From the cell containing the given text, extract its center point as [x, y] coordinate. 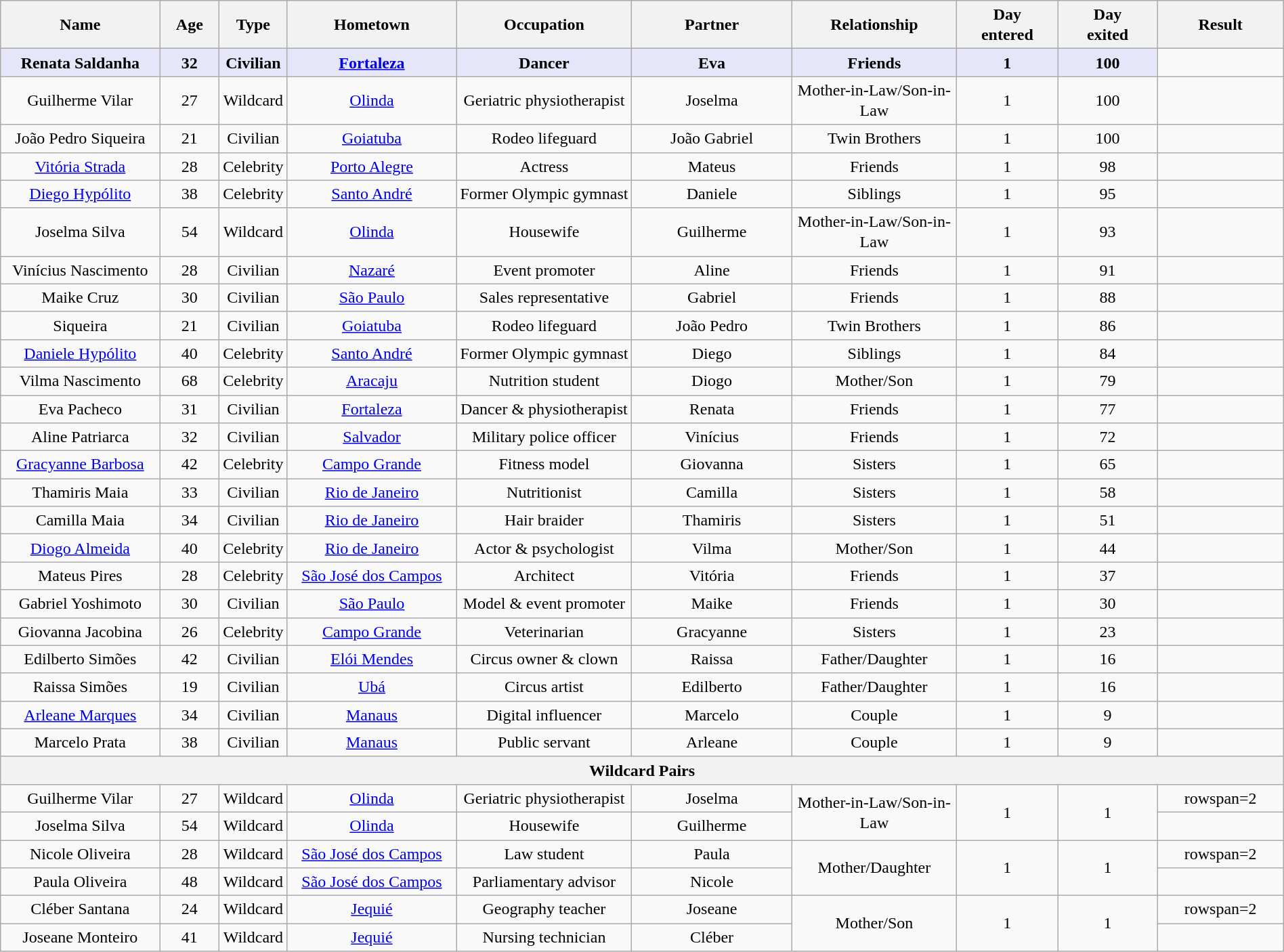
Renata Saldanha [80, 62]
Geography teacher [544, 910]
Veterinarian [544, 631]
Architect [544, 576]
95 [1108, 194]
33 [190, 493]
Gabriel Yoshimoto [80, 604]
Nazaré [372, 269]
Aracaju [372, 381]
Diogo [712, 381]
Name [80, 24]
Actress [544, 167]
65 [1108, 464]
Circus artist [544, 687]
Digital influencer [544, 715]
Joseane Monteiro [80, 937]
Siqueira [80, 325]
Marcelo Prata [80, 742]
Porto Alegre [372, 167]
Diego Hypólito [80, 194]
Camilla Maia [80, 520]
Giovanna [712, 464]
48 [190, 882]
79 [1108, 381]
Thamiris [712, 520]
19 [190, 687]
Eva Pacheco [80, 409]
Partner [712, 24]
Hair braider [544, 520]
Circus owner & clown [544, 659]
Nicole Oliveira [80, 853]
Arleane [712, 742]
93 [1108, 232]
Event promoter [544, 269]
Cléber Santana [80, 910]
26 [190, 631]
Edilberto Simões [80, 659]
Edilberto [712, 687]
Vilma Nascimento [80, 381]
Arleane Marques [80, 715]
88 [1108, 298]
João Gabriel [712, 138]
Dayexited [1108, 24]
Vitória Strada [80, 167]
Nutrition student [544, 381]
91 [1108, 269]
Sales representative [544, 298]
Raissa Simões [80, 687]
Gracyanne [712, 631]
Dancer & physiotherapist [544, 409]
Diogo Almeida [80, 548]
51 [1108, 520]
Mateus [712, 167]
Actor & psychologist [544, 548]
Diego [712, 353]
Relationship [874, 24]
João Pedro Siqueira [80, 138]
24 [190, 910]
Military police officer [544, 437]
Model & event promoter [544, 604]
Mother/Daughter [874, 867]
Eva [712, 62]
Thamiris Maia [80, 493]
Gracyanne Barbosa [80, 464]
Nutritionist [544, 493]
Renata [712, 409]
Hometown [372, 24]
Marcelo [712, 715]
Elói Mendes [372, 659]
Dancer [544, 62]
Nursing technician [544, 937]
Daniele Hypólito [80, 353]
Daniele [712, 194]
Paula [712, 853]
Vinícius Nascimento [80, 269]
68 [190, 381]
Paula Oliveira [80, 882]
58 [1108, 493]
44 [1108, 548]
Maike [712, 604]
84 [1108, 353]
Maike Cruz [80, 298]
Camilla [712, 493]
Vitória [712, 576]
Occupation [544, 24]
98 [1108, 167]
Aline Patriarca [80, 437]
86 [1108, 325]
Public servant [544, 742]
Result [1220, 24]
23 [1108, 631]
Vilma [712, 548]
Aline [712, 269]
72 [1108, 437]
Giovanna Jacobina [80, 631]
Mateus Pires [80, 576]
Salvador [372, 437]
Law student [544, 853]
Wildcard Pairs [642, 771]
Raissa [712, 659]
Cléber [712, 937]
Parliamentary advisor [544, 882]
41 [190, 937]
Vinícius [712, 437]
Dayentered [1008, 24]
77 [1108, 409]
Type [253, 24]
Fitness model [544, 464]
Ubá [372, 687]
37 [1108, 576]
31 [190, 409]
Gabriel [712, 298]
Joseane [712, 910]
João Pedro [712, 325]
Nicole [712, 882]
Age [190, 24]
